Detect which cell encompasses the target text, then output its [x, y] center coordinate. 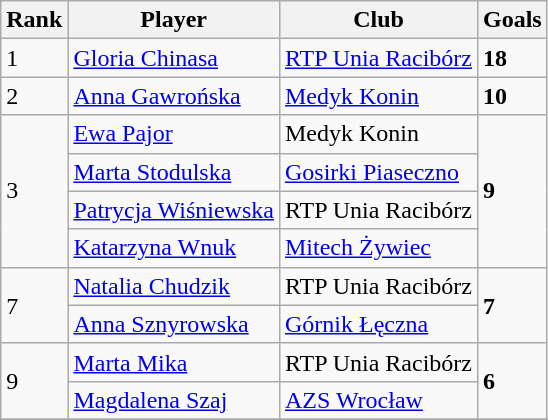
Natalia Chudzik [174, 286]
Player [174, 20]
Gloria Chinasa [174, 58]
Anna Gawrońska [174, 96]
3 [34, 191]
Ewa Pajor [174, 134]
Anna Sznyrowska [174, 324]
Gosirki Piaseczno [378, 172]
Górnik Łęczna [378, 324]
AZS Wrocław [378, 400]
Katarzyna Wnuk [174, 248]
Goals [512, 20]
Magdalena Szaj [174, 400]
10 [512, 96]
Club [378, 20]
6 [512, 381]
Mitech Żywiec [378, 248]
1 [34, 58]
Rank [34, 20]
2 [34, 96]
Patrycja Wiśniewska [174, 210]
Marta Mika [174, 362]
18 [512, 58]
Marta Stodulska [174, 172]
